Output the [X, Y] coordinate of the center of the cell containing the given text.  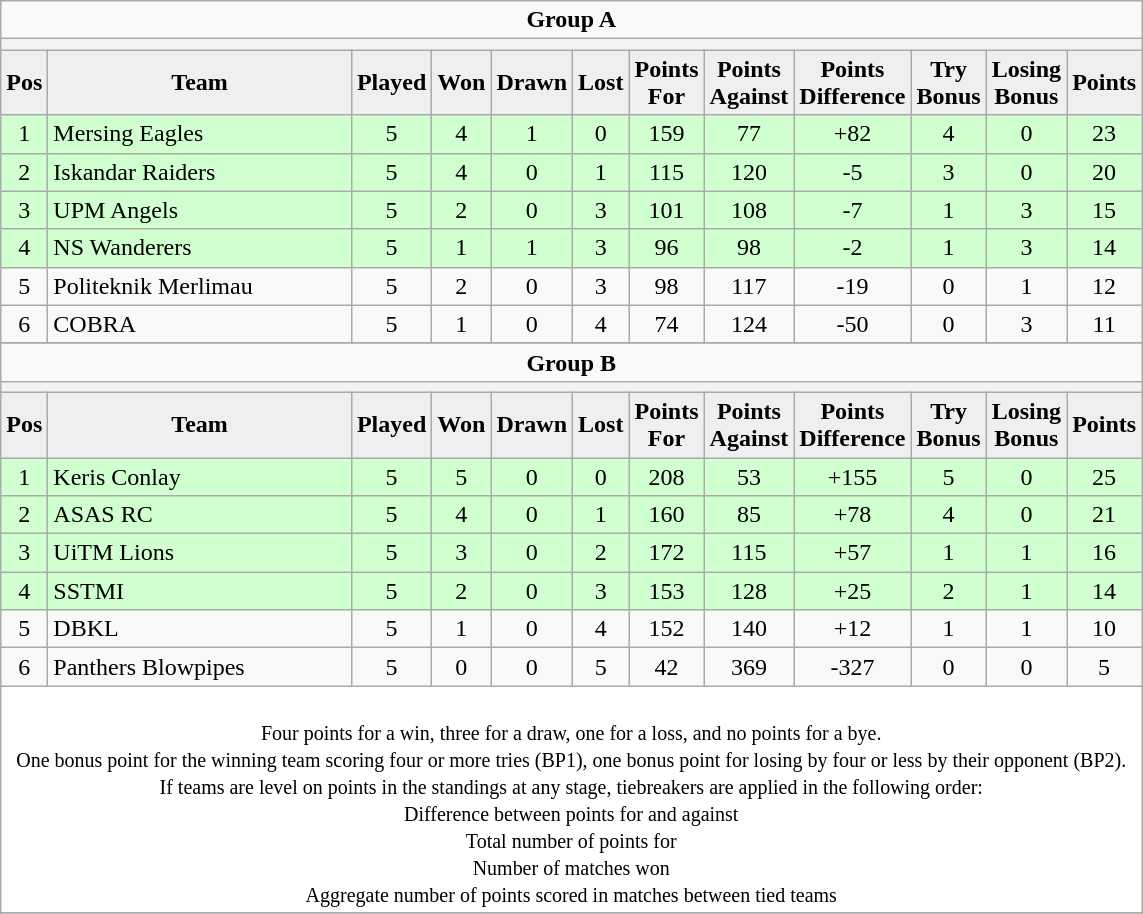
120 [749, 172]
96 [666, 248]
74 [666, 324]
208 [666, 477]
-19 [852, 286]
Group A [572, 20]
124 [749, 324]
10 [1104, 629]
DBKL [200, 629]
Keris Conlay [200, 477]
11 [1104, 324]
+12 [852, 629]
-7 [852, 210]
COBRA [200, 324]
42 [666, 667]
-5 [852, 172]
128 [749, 591]
-2 [852, 248]
23 [1104, 134]
108 [749, 210]
Group B [572, 362]
Mersing Eagles [200, 134]
160 [666, 515]
Iskandar Raiders [200, 172]
153 [666, 591]
-50 [852, 324]
Panthers Blowpipes [200, 667]
NS Wanderers [200, 248]
SSTMI [200, 591]
117 [749, 286]
21 [1104, 515]
Politeknik Merlimau [200, 286]
101 [666, 210]
UiTM Lions [200, 553]
UPM Angels [200, 210]
53 [749, 477]
12 [1104, 286]
140 [749, 629]
ASAS RC [200, 515]
+82 [852, 134]
+57 [852, 553]
20 [1104, 172]
+155 [852, 477]
152 [666, 629]
369 [749, 667]
15 [1104, 210]
85 [749, 515]
172 [666, 553]
77 [749, 134]
-327 [852, 667]
16 [1104, 553]
+25 [852, 591]
159 [666, 134]
+78 [852, 515]
25 [1104, 477]
